Determine the [X, Y] coordinate at the center of the cell enclosing the given text.  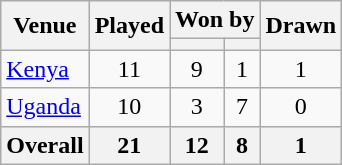
Won by [215, 20]
Venue [45, 26]
Overall [45, 145]
8 [242, 145]
7 [242, 107]
Kenya [45, 69]
21 [129, 145]
9 [198, 69]
0 [301, 107]
Played [129, 26]
Drawn [301, 26]
12 [198, 145]
Uganda [45, 107]
11 [129, 69]
3 [198, 107]
10 [129, 107]
